For the text-containing cell, return its midpoint in [X, Y] coordinate format. 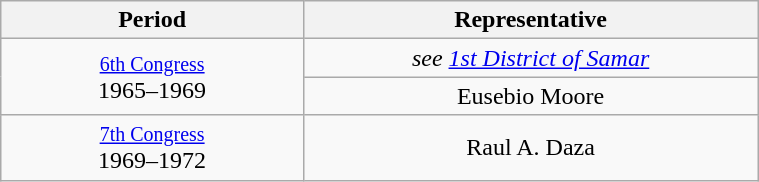
Period [152, 20]
Representative [530, 20]
Raul A. Daza [530, 148]
6th Congress1965–1969 [152, 77]
7th Congress1969–1972 [152, 148]
Eusebio Moore [530, 96]
see 1st District of Samar [530, 58]
